Return [X, Y] of the center of cell containing provided text 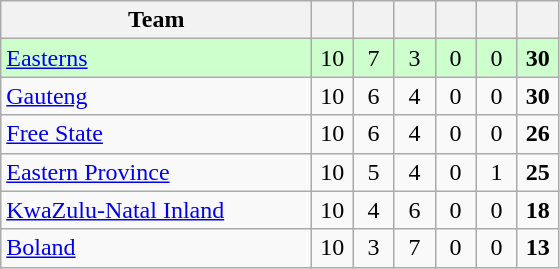
13 [538, 248]
5 [374, 172]
25 [538, 172]
Boland [156, 248]
Eastern Province [156, 172]
26 [538, 134]
Team [156, 20]
Easterns [156, 58]
1 [496, 172]
Gauteng [156, 96]
18 [538, 210]
Free State [156, 134]
KwaZulu-Natal Inland [156, 210]
